Capture the cell that displays the provided text and extract its [X, Y] central coordinate. 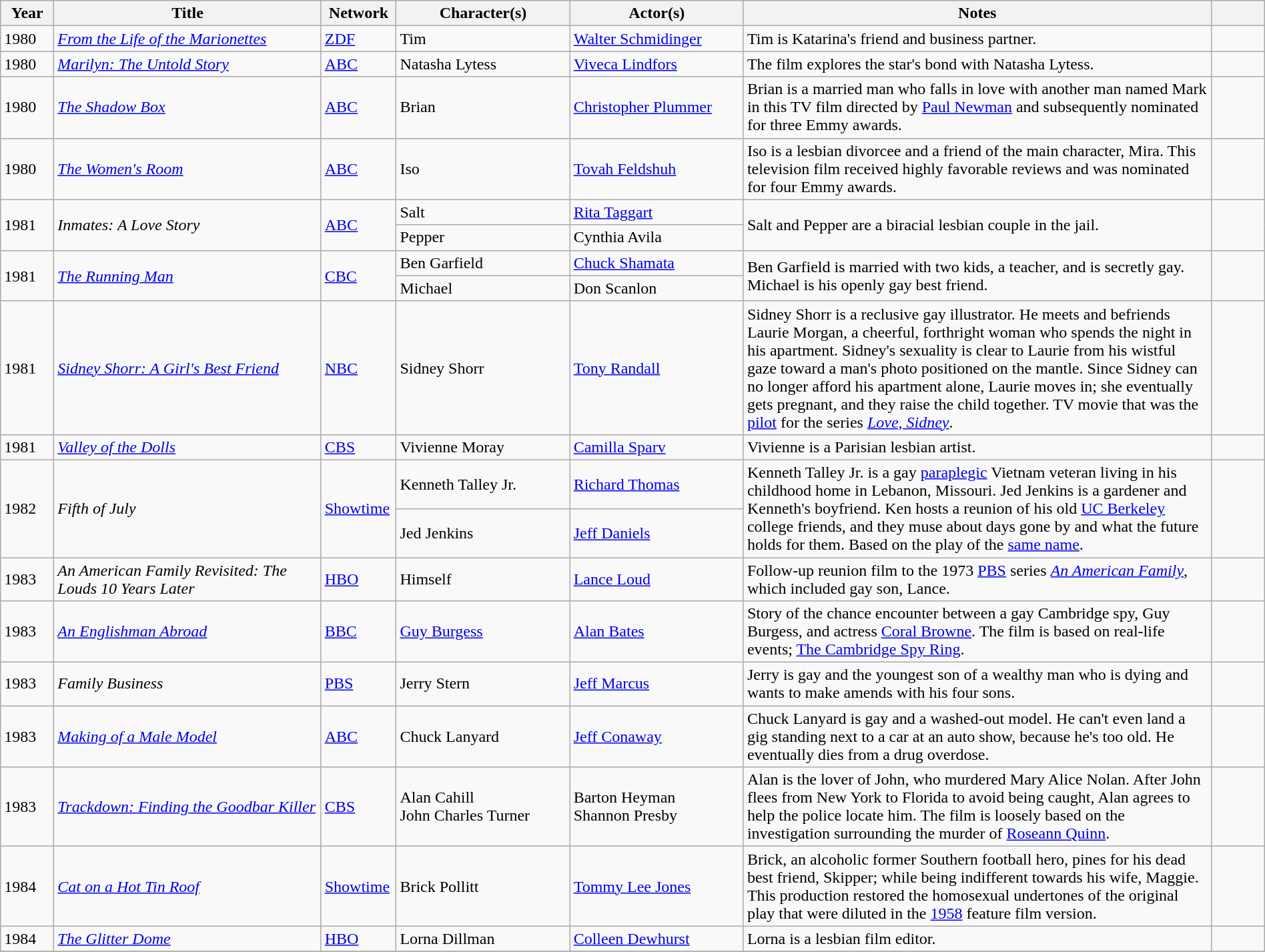
Ben Garfield is married with two kids, a teacher, and is secretly gay. Michael is his openly gay best friend. [977, 276]
Ben Garfield [483, 263]
ZDF [359, 39]
Lorna Dillman [483, 939]
Jed Jenkins [483, 532]
Walter Schmidinger [657, 39]
Guy Burgess [483, 632]
Christopher Plummer [657, 107]
From the Life of the Marionettes [187, 39]
Tim [483, 39]
Michael [483, 288]
Brick Pollitt [483, 886]
NBC [359, 368]
The Shadow Box [187, 107]
Network [359, 13]
Viveca Lindfors [657, 64]
Jeff Daniels [657, 532]
Sidney Shorr: A Girl's Best Friend [187, 368]
Follow-up reunion film to the 1973 PBS series An American Family, which included gay son, Lance. [977, 579]
The film explores the star's bond with Natasha Lytess. [977, 64]
Cynthia Avila [657, 237]
Sidney Shorr [483, 368]
Notes [977, 13]
1982 [27, 508]
Tim is Katarina's friend and business partner. [977, 39]
Salt and Pepper are a biracial lesbian couple in the jail. [977, 225]
Jeff Marcus [657, 684]
Tony Randall [657, 368]
CBC [359, 276]
Vivienne is a Parisian lesbian artist. [977, 447]
Rita Taggart [657, 212]
BBC [359, 632]
Cat on a Hot Tin Roof [187, 886]
Family Business [187, 684]
An Englishman Abroad [187, 632]
Kenneth Talley Jr. [483, 484]
Alan Cahill John Charles Turner [483, 807]
The Women's Room [187, 169]
Himself [483, 579]
Lance Loud [657, 579]
Don Scanlon [657, 288]
Jerry Stern [483, 684]
Richard Thomas [657, 484]
Chuck Lanyard [483, 737]
Iso [483, 169]
Camilla Sparv [657, 447]
Pepper [483, 237]
Salt [483, 212]
Tovah Feldshuh [657, 169]
Actor(s) [657, 13]
An American Family Revisited: The Louds 10 Years Later [187, 579]
Vivienne Moray [483, 447]
Alan Bates [657, 632]
Character(s) [483, 13]
Year [27, 13]
Fifth of July [187, 508]
Jerry is gay and the youngest son of a wealthy man who is dying and wants to make amends with his four sons. [977, 684]
Trackdown: Finding the Goodbar Killer [187, 807]
The Glitter Dome [187, 939]
Chuck Shamata [657, 263]
Brian [483, 107]
The Running Man [187, 276]
Marilyn: The Untold Story [187, 64]
Inmates: A Love Story [187, 225]
Making of a Male Model [187, 737]
Valley of the Dolls [187, 447]
PBS [359, 684]
Colleen Dewhurst [657, 939]
Jeff Conaway [657, 737]
Barton Heyman Shannon Presby [657, 807]
Title [187, 13]
Tommy Lee Jones [657, 886]
Lorna is a lesbian film editor. [977, 939]
Natasha Lytess [483, 64]
